Detect which cell encompasses the target text, then output its (X, Y) center coordinate. 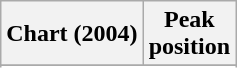
Peakposition (189, 34)
Chart (2004) (72, 34)
